Determine the [X, Y] coordinate at the center of the cell enclosing the given text.  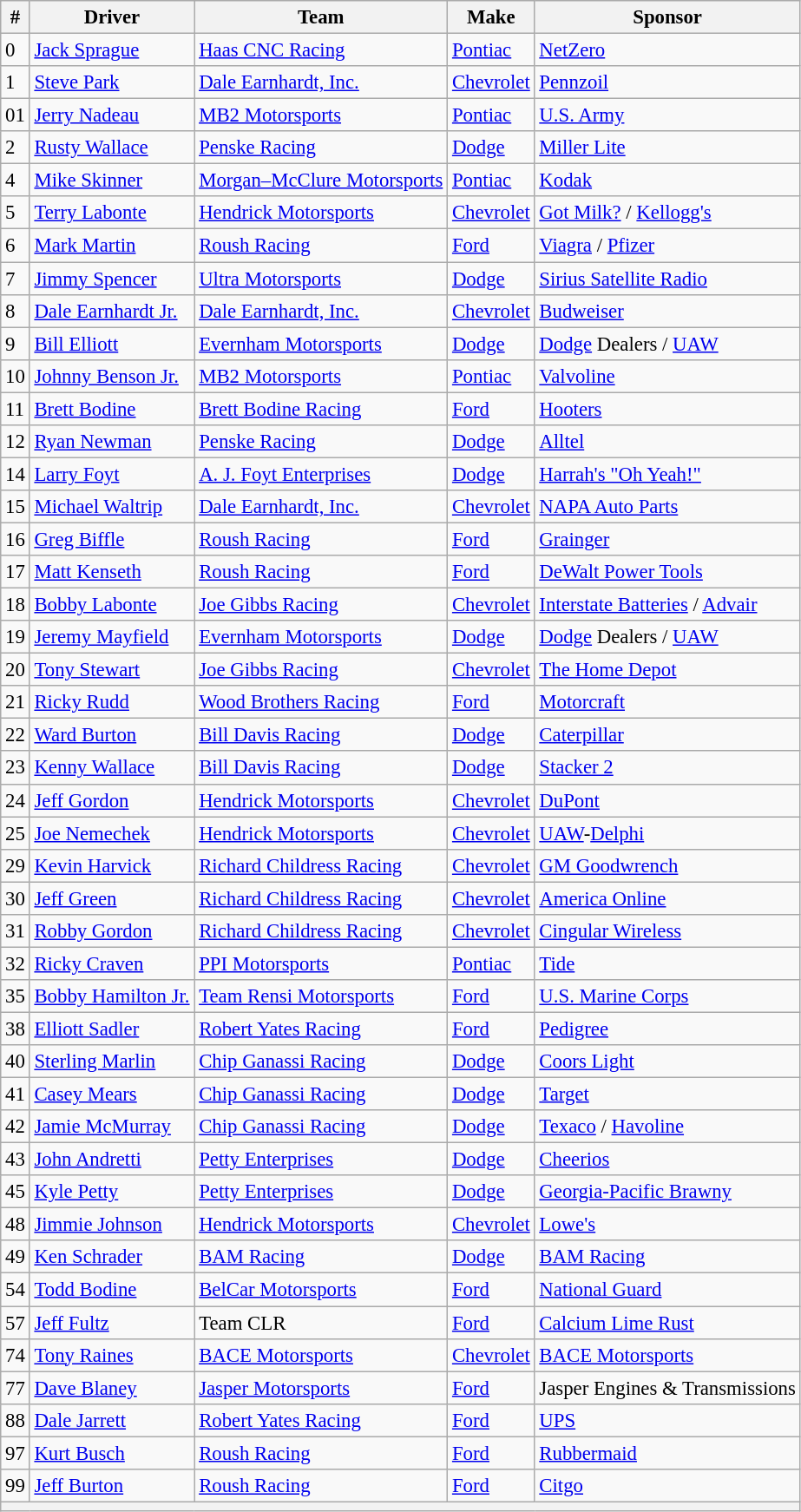
45 [16, 1192]
U.S. Army [667, 115]
Ward Burton [112, 735]
Jerry Nadeau [112, 115]
Target [667, 1095]
21 [16, 702]
The Home Depot [667, 670]
Interstate Batteries / Advair [667, 605]
Pennzoil [667, 82]
Steve Park [112, 82]
10 [16, 376]
32 [16, 963]
Jeff Green [112, 898]
Jamie McMurray [112, 1127]
57 [16, 1323]
Rubbermaid [667, 1453]
48 [16, 1225]
Calcium Lime Rust [667, 1323]
Morgan–McClure Motorsports [321, 181]
Ryan Newman [112, 442]
11 [16, 409]
9 [16, 344]
Tony Stewart [112, 670]
5 [16, 213]
Dale Jarrett [112, 1420]
DeWalt Power Tools [667, 572]
Bobby Labonte [112, 605]
Tide [667, 963]
8 [16, 311]
15 [16, 507]
Tony Raines [112, 1355]
Dale Earnhardt Jr. [112, 311]
14 [16, 474]
23 [16, 768]
22 [16, 735]
Brett Bodine Racing [321, 409]
Johnny Benson Jr. [112, 376]
Team [321, 17]
24 [16, 800]
America Online [667, 898]
4 [16, 181]
Jeff Fultz [112, 1323]
Lowe's [667, 1225]
Rusty Wallace [112, 148]
Terry Labonte [112, 213]
Miller Lite [667, 148]
Ricky Rudd [112, 702]
Caterpillar [667, 735]
Brett Bodine [112, 409]
25 [16, 833]
Ultra Motorsports [321, 279]
Robby Gordon [112, 931]
Budweiser [667, 311]
Harrah's "Oh Yeah!" [667, 474]
Viagra / Pfizer [667, 246]
88 [16, 1420]
Ricky Craven [112, 963]
Sterling Marlin [112, 1062]
Joe Nemechek [112, 833]
BelCar Motorsports [321, 1290]
# [16, 17]
38 [16, 1029]
Greg Biffle [112, 539]
Jeff Burton [112, 1486]
Hooters [667, 409]
Kodak [667, 181]
GM Goodwrench [667, 865]
01 [16, 115]
Kenny Wallace [112, 768]
Mike Skinner [112, 181]
Driver [112, 17]
2 [16, 148]
41 [16, 1095]
U.S. Marine Corps [667, 996]
1 [16, 82]
16 [16, 539]
29 [16, 865]
Cheerios [667, 1160]
Mark Martin [112, 246]
Jasper Engines & Transmissions [667, 1388]
Cingular Wireless [667, 931]
7 [16, 279]
Alltel [667, 442]
DuPont [667, 800]
Jimmy Spencer [112, 279]
NAPA Auto Parts [667, 507]
12 [16, 442]
17 [16, 572]
Got Milk? / Kellogg's [667, 213]
19 [16, 637]
Grainger [667, 539]
6 [16, 246]
Wood Brothers Racing [321, 702]
Motorcraft [667, 702]
49 [16, 1258]
77 [16, 1388]
18 [16, 605]
Sirius Satellite Radio [667, 279]
National Guard [667, 1290]
35 [16, 996]
Bobby Hamilton Jr. [112, 996]
Casey Mears [112, 1095]
Valvoline [667, 376]
20 [16, 670]
Matt Kenseth [112, 572]
31 [16, 931]
43 [16, 1160]
Kyle Petty [112, 1192]
Jimmie Johnson [112, 1225]
97 [16, 1453]
Georgia-Pacific Brawny [667, 1192]
Dave Blaney [112, 1388]
Coors Light [667, 1062]
42 [16, 1127]
99 [16, 1486]
30 [16, 898]
A. J. Foyt Enterprises [321, 474]
Jack Sprague [112, 50]
Team Rensi Motorsports [321, 996]
Team CLR [321, 1323]
Todd Bodine [112, 1290]
Make [491, 17]
74 [16, 1355]
Citgo [667, 1486]
UPS [667, 1420]
40 [16, 1062]
Elliott Sadler [112, 1029]
UAW-Delphi [667, 833]
Pedigree [667, 1029]
0 [16, 50]
Ken Schrader [112, 1258]
Michael Waltrip [112, 507]
Texaco / Havoline [667, 1127]
Jeff Gordon [112, 800]
Larry Foyt [112, 474]
Jeremy Mayfield [112, 637]
Haas CNC Racing [321, 50]
Jasper Motorsports [321, 1388]
Stacker 2 [667, 768]
NetZero [667, 50]
Kurt Busch [112, 1453]
54 [16, 1290]
PPI Motorsports [321, 963]
Sponsor [667, 17]
John Andretti [112, 1160]
Bill Elliott [112, 344]
Kevin Harvick [112, 865]
